Find where the given text appears and provide that cell's center as (X, Y) coordinate. 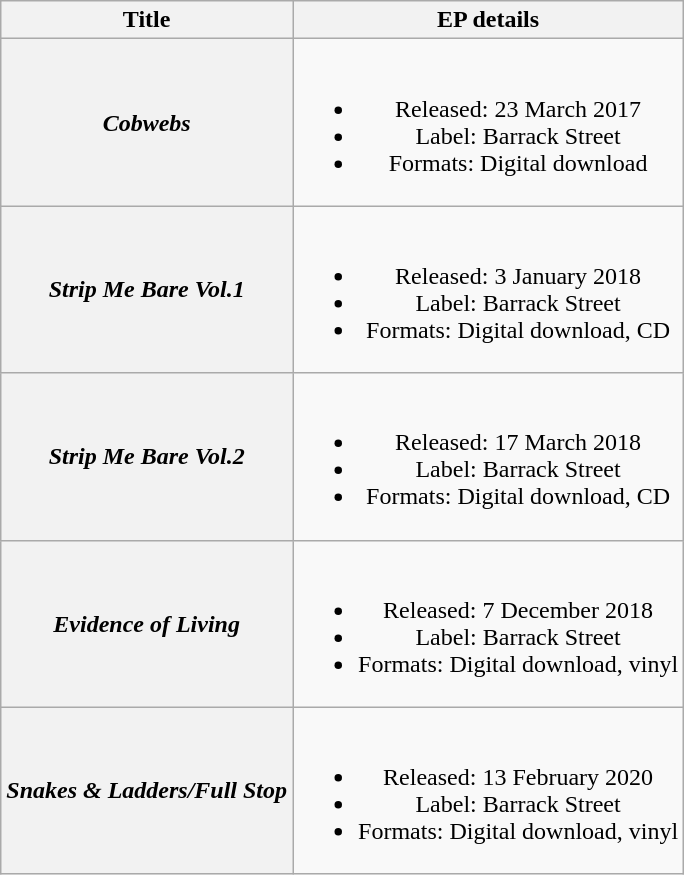
Released: 7 December 2018Label: Barrack StreetFormats: Digital download, vinyl (488, 624)
Title (147, 20)
Strip Me Bare Vol.1 (147, 290)
Released: 23 March 2017Label: Barrack StreetFormats: Digital download (488, 122)
EP details (488, 20)
Evidence of Living (147, 624)
Released: 3 January 2018Label: Barrack StreetFormats: Digital download, CD (488, 290)
Snakes & Ladders/Full Stop (147, 790)
Released: 13 February 2020Label: Barrack StreetFormats: Digital download, vinyl (488, 790)
Strip Me Bare Vol.2 (147, 456)
Released: 17 March 2018Label: Barrack StreetFormats: Digital download, CD (488, 456)
Cobwebs (147, 122)
